Provide the (x, y) coordinate of the cell's center where the given text is located.  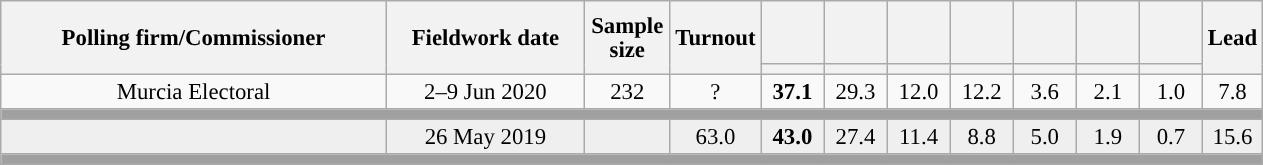
29.3 (856, 92)
37.1 (792, 92)
Sample size (627, 38)
1.9 (1108, 138)
Turnout (716, 38)
232 (627, 92)
7.8 (1232, 92)
1.0 (1170, 92)
11.4 (918, 138)
43.0 (792, 138)
Lead (1232, 38)
Polling firm/Commissioner (194, 38)
2–9 Jun 2020 (485, 92)
26 May 2019 (485, 138)
3.6 (1044, 92)
12.0 (918, 92)
Fieldwork date (485, 38)
12.2 (982, 92)
8.8 (982, 138)
27.4 (856, 138)
0.7 (1170, 138)
? (716, 92)
2.1 (1108, 92)
Murcia Electoral (194, 92)
15.6 (1232, 138)
63.0 (716, 138)
5.0 (1044, 138)
